Return the [X, Y] coordinate for the center point of the cell that contains the specified text.  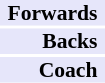
Coach [52, 70]
Forwards [52, 13]
Backs [52, 41]
